Search for the cell housing the specified text and yield its [X, Y] center coordinate. 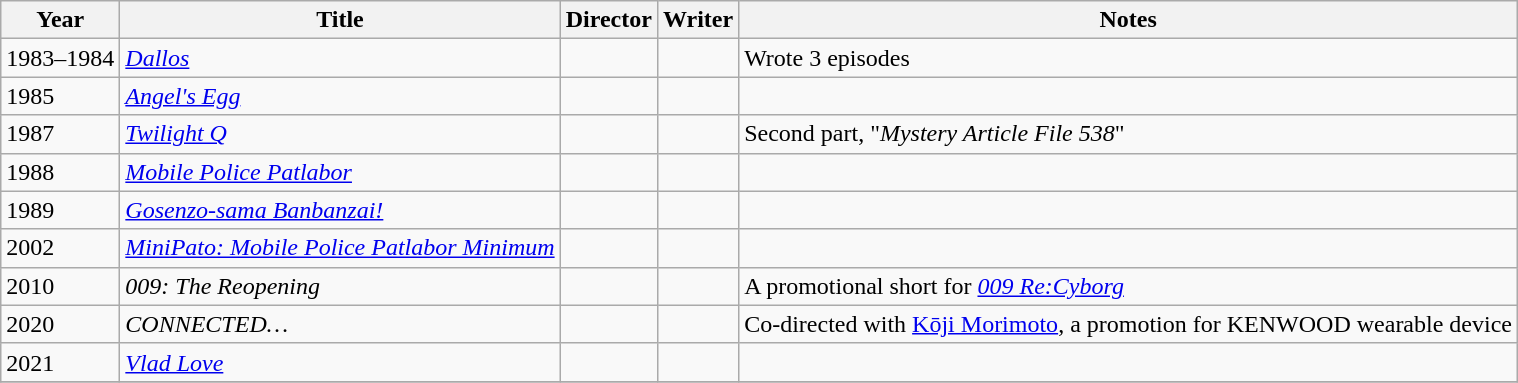
009: The Reopening [340, 286]
Gosenzo-sama Banbanzai! [340, 210]
2010 [60, 286]
Dallos [340, 58]
Mobile Police Patlabor [340, 172]
Wrote 3 episodes [1128, 58]
Title [340, 20]
A promotional short for 009 Re:Cyborg [1128, 286]
MiniPato: Mobile Police Patlabor Minimum [340, 248]
1989 [60, 210]
CONNECTED… [340, 324]
Twilight Q [340, 134]
Year [60, 20]
Angel's Egg [340, 96]
2002 [60, 248]
2020 [60, 324]
Notes [1128, 20]
1985 [60, 96]
Co-directed with Kōji Morimoto, a promotion for KENWOOD wearable device [1128, 324]
Writer [698, 20]
Second part, "Mystery Article File 538" [1128, 134]
2021 [60, 362]
1983–1984 [60, 58]
1988 [60, 172]
Vlad Love [340, 362]
1987 [60, 134]
Director [608, 20]
